For the text-containing cell, return its midpoint in [X, Y] coordinate format. 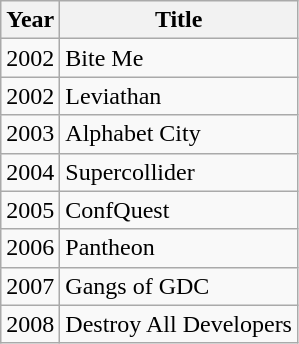
Pantheon [179, 248]
Title [179, 20]
2008 [30, 324]
Leviathan [179, 96]
Year [30, 20]
2006 [30, 248]
Supercollider [179, 172]
2005 [30, 210]
Gangs of GDC [179, 286]
Destroy All Developers [179, 324]
2007 [30, 286]
2004 [30, 172]
2003 [30, 134]
Bite Me [179, 58]
Alphabet City [179, 134]
ConfQuest [179, 210]
